Capture the cell that displays the provided text and extract its (x, y) central coordinate. 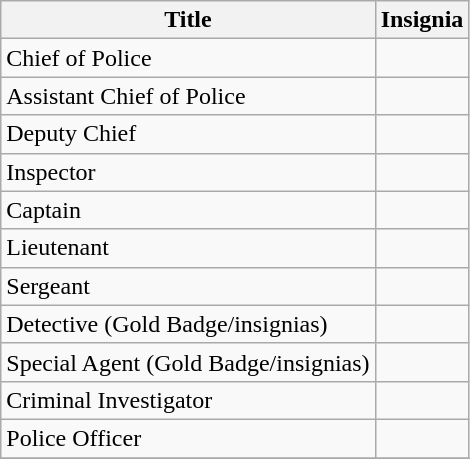
Special Agent (Gold Badge/insignias) (188, 362)
Police Officer (188, 438)
Chief of Police (188, 58)
Detective (Gold Badge/insignias) (188, 324)
Inspector (188, 172)
Lieutenant (188, 248)
Captain (188, 210)
Sergeant (188, 286)
Criminal Investigator (188, 400)
Assistant Chief of Police (188, 96)
Title (188, 20)
Deputy Chief (188, 134)
Insignia (422, 20)
